For the text-containing cell, return its midpoint in (X, Y) coordinate format. 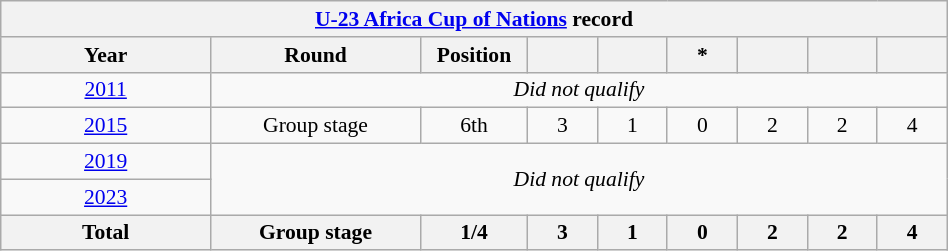
Round (316, 55)
2023 (106, 197)
1/4 (474, 233)
6th (474, 126)
2011 (106, 90)
2015 (106, 126)
Total (106, 233)
2019 (106, 162)
* (702, 55)
U-23 Africa Cup of Nations record (474, 19)
Position (474, 55)
Year (106, 55)
